Return (X, Y) of the center of cell containing provided text 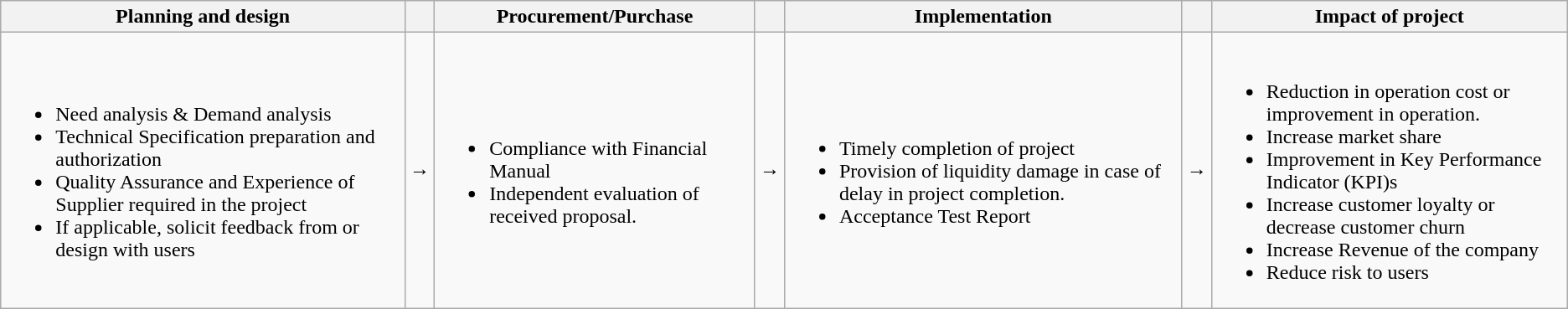
Planning and design (203, 17)
Impact of project (1389, 17)
Compliance with Financial ManualIndependent evaluation of received proposal. (595, 171)
Timely completion of projectProvision of liquidity damage in case of delay in project completion.Acceptance Test Report (983, 171)
Implementation (983, 17)
Procurement/Purchase (595, 17)
